Return the (X, Y) coordinate for the center point of the cell that contains the specified text.  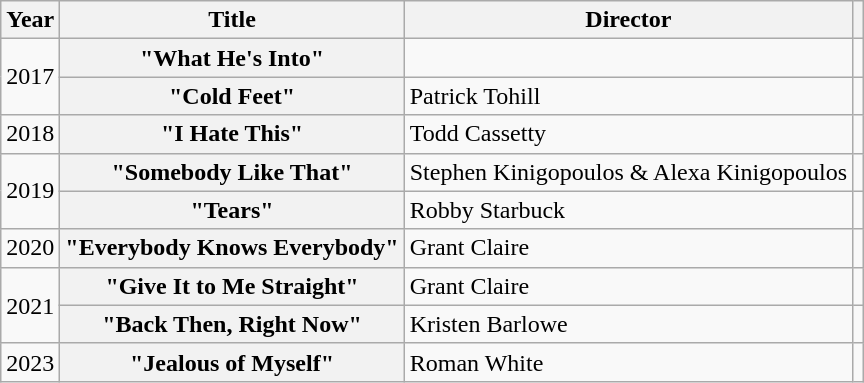
"Cold Feet" (232, 96)
2020 (30, 248)
"Everybody Knows Everybody" (232, 248)
"Back Then, Right Now" (232, 324)
Todd Cassetty (628, 134)
"Somebody Like That" (232, 172)
"I Hate This" (232, 134)
"Give It to Me Straight" (232, 286)
2018 (30, 134)
Title (232, 20)
Director (628, 20)
Kristen Barlowe (628, 324)
"Tears" (232, 210)
Year (30, 20)
Roman White (628, 362)
2021 (30, 305)
2019 (30, 191)
Stephen Kinigopoulos & Alexa Kinigopoulos (628, 172)
2017 (30, 77)
Patrick Tohill (628, 96)
Robby Starbuck (628, 210)
"Jealous of Myself" (232, 362)
2023 (30, 362)
"What He's Into" (232, 58)
